Identify which cell holds the provided text, then report its (X, Y) central coordinate. 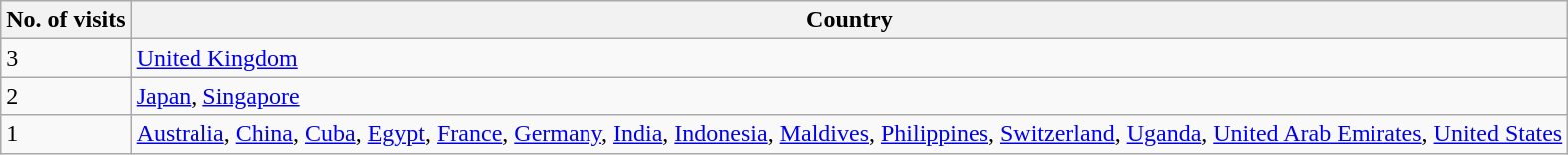
No. of visits (66, 20)
Japan, Singapore (850, 96)
1 (66, 134)
3 (66, 58)
Australia, China, Cuba, Egypt, France, Germany, India, Indonesia, Maldives, Philippines, Switzerland, Uganda, United Arab Emirates, United States (850, 134)
Country (850, 20)
United Kingdom (850, 58)
2 (66, 96)
